Pinpoint the cell where the given text exists, returning its (X, Y) midpoint coordinate. 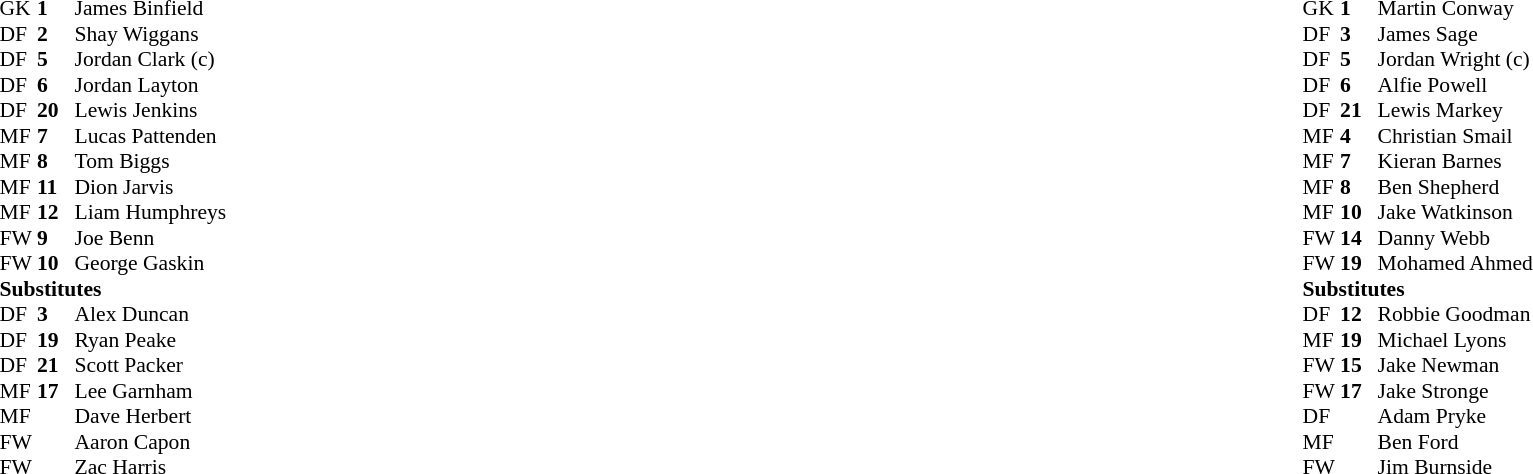
11 (56, 187)
Lewis Jenkins (150, 111)
Jake Stronge (1456, 391)
Kieran Barnes (1456, 161)
Lewis Markey (1456, 111)
Joe Benn (150, 238)
Dion Jarvis (150, 187)
15 (1359, 365)
Liam Humphreys (150, 213)
Jake Newman (1456, 365)
20 (56, 111)
James Sage (1456, 34)
Lucas Pattenden (150, 136)
Danny Webb (1456, 238)
Tom Biggs (150, 161)
2 (56, 34)
George Gaskin (150, 263)
Aaron Capon (150, 442)
Ben Ford (1456, 442)
Jordan Wright (c) (1456, 59)
Christian Smail (1456, 136)
Scott Packer (150, 365)
Shay Wiggans (150, 34)
Dave Herbert (150, 417)
Robbie Goodman (1456, 315)
Lee Garnham (150, 391)
14 (1359, 238)
Ben Shepherd (1456, 187)
Jordan Layton (150, 85)
4 (1359, 136)
Jake Watkinson (1456, 213)
Mohamed Ahmed (1456, 263)
Alfie Powell (1456, 85)
Michael Lyons (1456, 340)
Adam Pryke (1456, 417)
Alex Duncan (150, 315)
9 (56, 238)
Ryan Peake (150, 340)
Jordan Clark (c) (150, 59)
